Provide the (X, Y) coordinate of the cell's center where the given text is located.  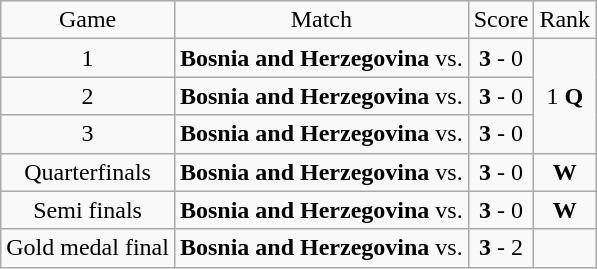
Rank (565, 20)
Match (321, 20)
2 (88, 96)
1 (88, 58)
Semi finals (88, 210)
Score (501, 20)
1 Q (565, 96)
Game (88, 20)
3 (88, 134)
3 - 2 (501, 248)
Gold medal final (88, 248)
Quarterfinals (88, 172)
